Return the [x, y] coordinate for the center point of the cell that contains the specified text.  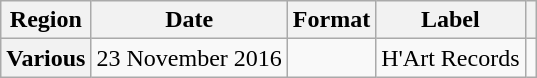
H'Art Records [450, 58]
Format [331, 20]
Date [189, 20]
Label [450, 20]
23 November 2016 [189, 58]
Various [46, 58]
Region [46, 20]
